For the text-containing cell, return its midpoint in (x, y) coordinate format. 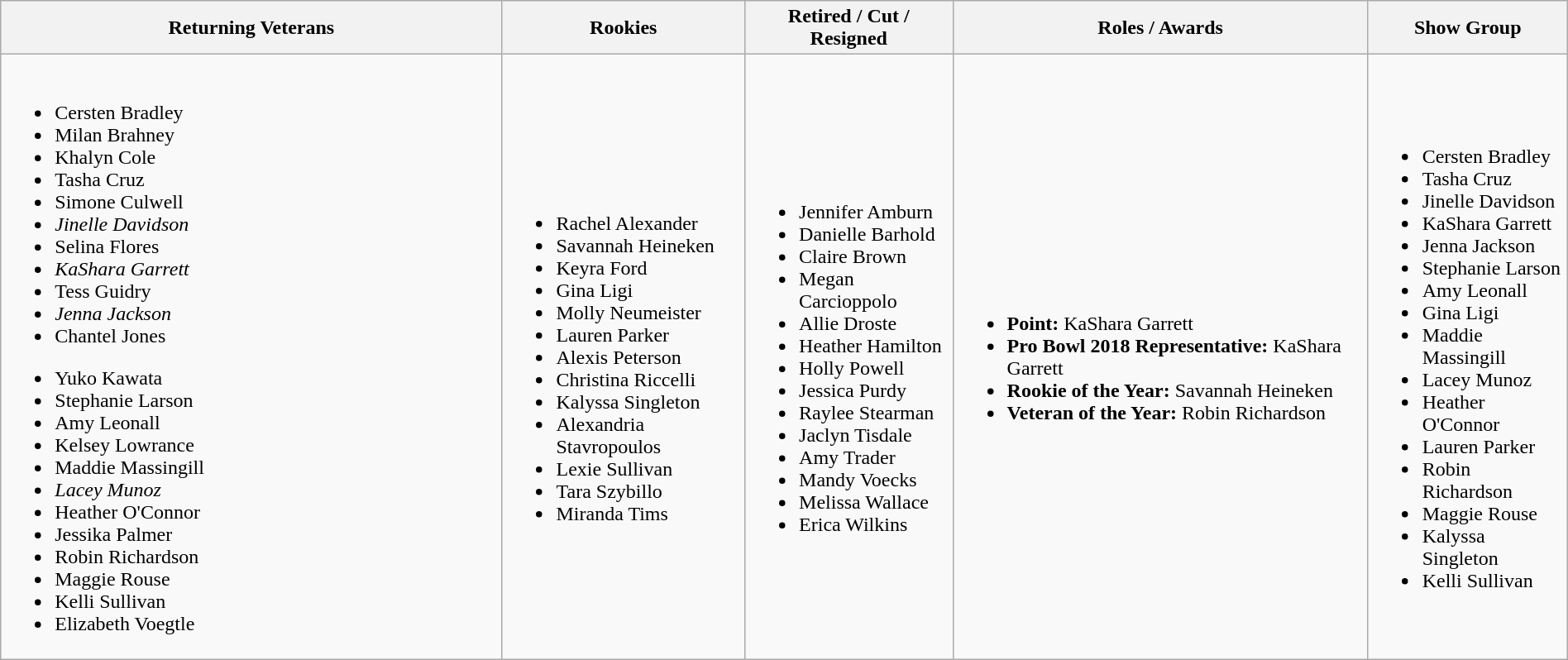
Show Group (1467, 28)
Retired / Cut / Resigned (849, 28)
Returning Veterans (251, 28)
Point: KaShara GarrettPro Bowl 2018 Representative: KaShara GarrettRookie of the Year: Savannah HeinekenVeteran of the Year: Robin Richardson (1160, 357)
Rookies (624, 28)
Roles / Awards (1160, 28)
